Scan for the cell matching the given text and deliver its (x, y) coordinate at center. 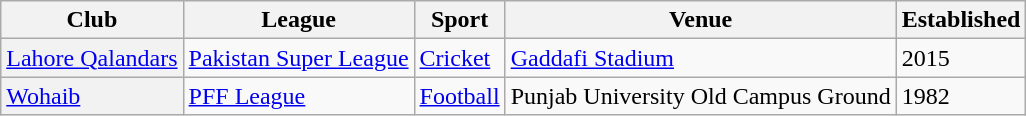
2015 (961, 58)
League (298, 20)
Sport (460, 20)
Football (460, 96)
Established (961, 20)
Lahore Qalandars (92, 58)
Venue (700, 20)
Wohaib (92, 96)
Gaddafi Stadium (700, 58)
Cricket (460, 58)
Punjab University Old Campus Ground (700, 96)
1982 (961, 96)
Pakistan Super League (298, 58)
Club (92, 20)
PFF League (298, 96)
